Capture the cell that displays the provided text and extract its (x, y) central coordinate. 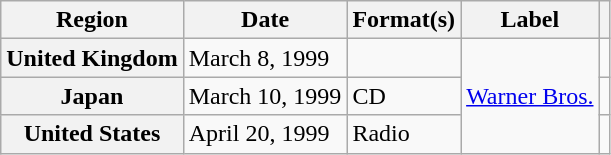
Radio (404, 134)
Label (530, 20)
March 10, 1999 (265, 96)
April 20, 1999 (265, 134)
United States (92, 134)
Japan (92, 96)
Region (92, 20)
Format(s) (404, 20)
United Kingdom (92, 58)
Date (265, 20)
Warner Bros. (530, 96)
March 8, 1999 (265, 58)
CD (404, 96)
